Extract the (x, y) coordinate from the center of the cell holding the provided text.  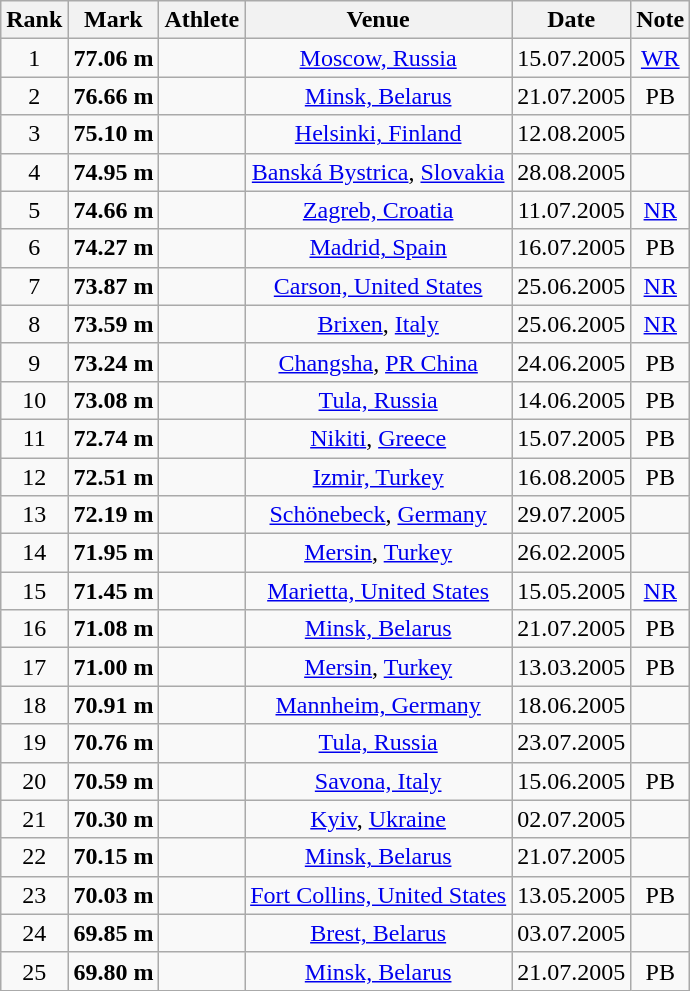
Note (660, 20)
Brixen, Italy (378, 324)
2 (34, 96)
24.06.2005 (572, 362)
9 (34, 362)
Schönebeck, Germany (378, 515)
74.95 m (114, 172)
21 (34, 819)
16.08.2005 (572, 477)
Brest, Belarus (378, 933)
12 (34, 477)
Madrid, Spain (378, 248)
75.10 m (114, 134)
Carson, United States (378, 286)
18 (34, 705)
11 (34, 438)
Date (572, 20)
12.08.2005 (572, 134)
29.07.2005 (572, 515)
Mannheim, Germany (378, 705)
25 (34, 971)
24 (34, 933)
16.07.2005 (572, 248)
72.19 m (114, 515)
16 (34, 629)
71.45 m (114, 591)
13 (34, 515)
17 (34, 667)
Banská Bystrica, Slovakia (378, 172)
72.74 m (114, 438)
14 (34, 553)
13.03.2005 (572, 667)
Izmir, Turkey (378, 477)
5 (34, 210)
28.08.2005 (572, 172)
70.91 m (114, 705)
6 (34, 248)
14.06.2005 (572, 400)
73.87 m (114, 286)
70.30 m (114, 819)
10 (34, 400)
74.27 m (114, 248)
13.05.2005 (572, 895)
15.06.2005 (572, 781)
Zagreb, Croatia (378, 210)
72.51 m (114, 477)
Mark (114, 20)
23.07.2005 (572, 743)
77.06 m (114, 58)
70.03 m (114, 895)
7 (34, 286)
11.07.2005 (572, 210)
Helsinki, Finland (378, 134)
Athlete (202, 20)
71.00 m (114, 667)
71.95 m (114, 553)
73.59 m (114, 324)
WR (660, 58)
Changsha, PR China (378, 362)
Fort Collins, United States (378, 895)
22 (34, 857)
69.85 m (114, 933)
69.80 m (114, 971)
8 (34, 324)
74.66 m (114, 210)
70.76 m (114, 743)
15.05.2005 (572, 591)
26.02.2005 (572, 553)
03.07.2005 (572, 933)
Nikiti, Greece (378, 438)
Moscow, Russia (378, 58)
18.06.2005 (572, 705)
Kyiv, Ukraine (378, 819)
15 (34, 591)
3 (34, 134)
19 (34, 743)
23 (34, 895)
4 (34, 172)
Marietta, United States (378, 591)
Rank (34, 20)
73.24 m (114, 362)
Savona, Italy (378, 781)
76.66 m (114, 96)
Venue (378, 20)
71.08 m (114, 629)
73.08 m (114, 400)
20 (34, 781)
02.07.2005 (572, 819)
1 (34, 58)
70.59 m (114, 781)
70.15 m (114, 857)
